Search for the cell housing the specified text and yield its (X, Y) center coordinate. 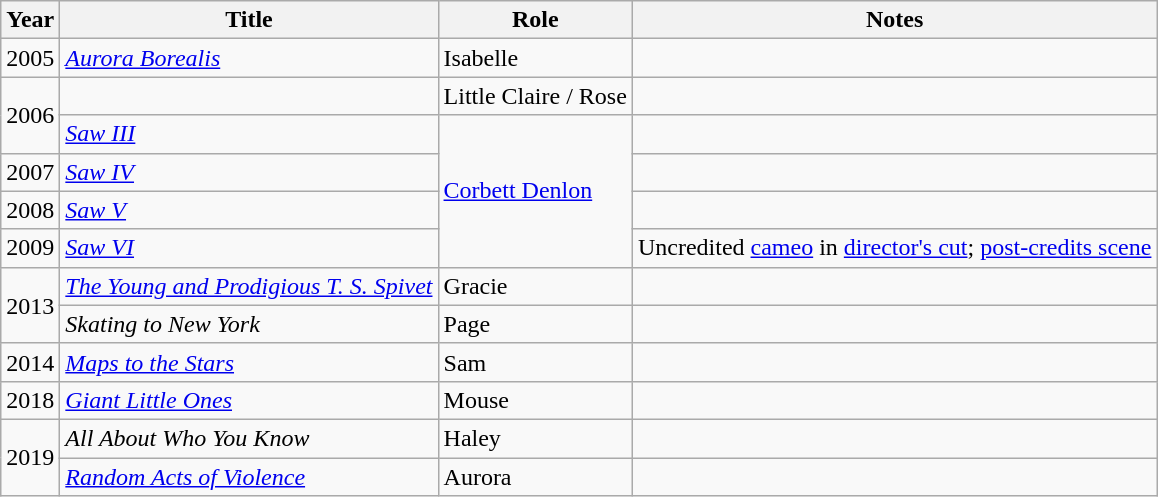
Saw V (249, 210)
Little Claire / Rose (535, 96)
2007 (30, 172)
Isabelle (535, 58)
2013 (30, 305)
Saw IV (249, 172)
2014 (30, 362)
Giant Little Ones (249, 400)
Aurora (535, 477)
Role (535, 20)
2008 (30, 210)
Saw VI (249, 248)
Sam (535, 362)
2005 (30, 58)
Title (249, 20)
Notes (894, 20)
Mouse (535, 400)
Uncredited cameo in director's cut; post-credits scene (894, 248)
All About Who You Know (249, 438)
Random Acts of Violence (249, 477)
Page (535, 324)
2019 (30, 457)
Skating to New York (249, 324)
Maps to the Stars (249, 362)
2018 (30, 400)
Haley (535, 438)
The Young and Prodigious T. S. Spivet (249, 286)
Corbett Denlon (535, 191)
2006 (30, 115)
2009 (30, 248)
Saw III (249, 134)
Aurora Borealis (249, 58)
Gracie (535, 286)
Year (30, 20)
